Output the [X, Y] coordinate of the center of the cell containing the given text.  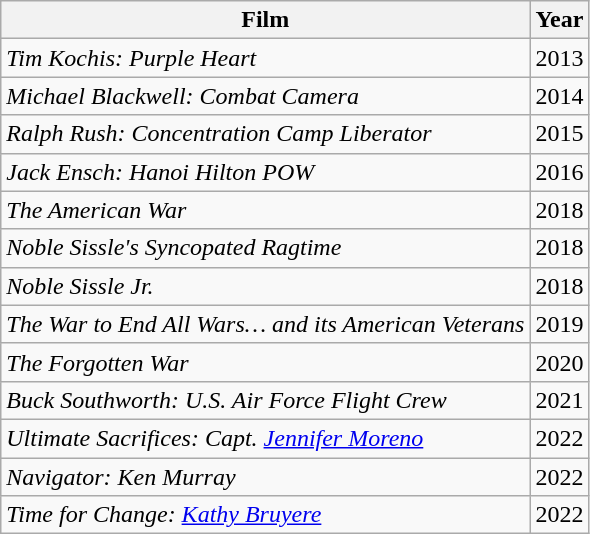
2021 [560, 400]
Film [266, 20]
Tim Kochis: Purple Heart [266, 58]
Noble Sissle Jr. [266, 286]
The War to End All Wars… and its American Veterans [266, 324]
Year [560, 20]
2015 [560, 134]
The American War [266, 210]
2016 [560, 172]
Jack Ensch: Hanoi Hilton POW [266, 172]
Noble Sissle's Syncopated Ragtime [266, 248]
Ultimate Sacrifices: Capt. Jennifer Moreno [266, 438]
2020 [560, 362]
Ralph Rush: Concentration Camp Liberator [266, 134]
Michael Blackwell: Combat Camera [266, 96]
The Forgotten War [266, 362]
Navigator: Ken Murray [266, 477]
2014 [560, 96]
Time for Change: Kathy Bruyere [266, 515]
Buck Southworth: U.S. Air Force Flight Crew [266, 400]
2013 [560, 58]
2019 [560, 324]
